For the text-containing cell, return its midpoint in [x, y] coordinate format. 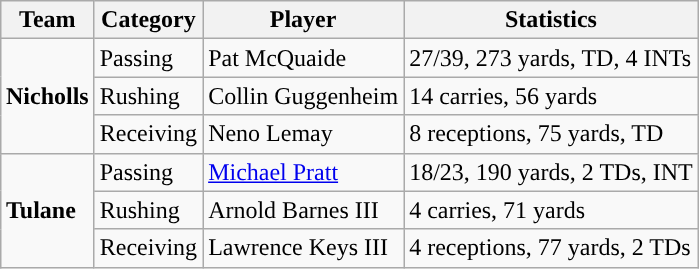
Lawrence Keys III [304, 248]
8 receptions, 75 yards, TD [552, 134]
Category [148, 20]
14 carries, 56 yards [552, 96]
Team [47, 20]
27/39, 273 yards, TD, 4 INTs [552, 58]
18/23, 190 yards, 2 TDs, INT [552, 172]
Neno Lemay [304, 134]
Tulane [47, 210]
Statistics [552, 20]
Michael Pratt [304, 172]
4 carries, 71 yards [552, 210]
Arnold Barnes III [304, 210]
Nicholls [47, 96]
4 receptions, 77 yards, 2 TDs [552, 248]
Pat McQuaide [304, 58]
Collin Guggenheim [304, 96]
Player [304, 20]
